Return (x, y) of the center of cell containing provided text 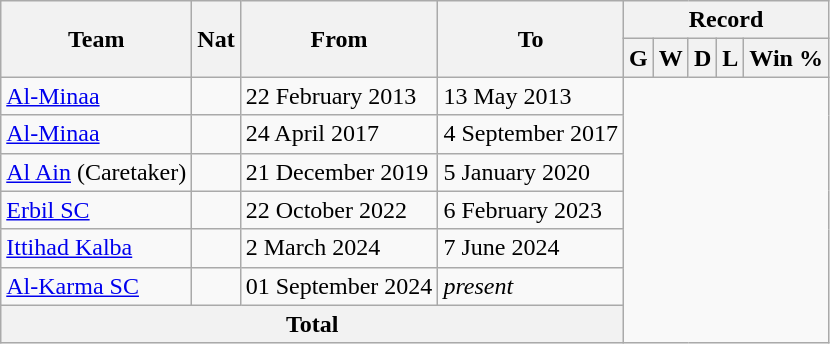
6 February 2023 (531, 210)
Nat (216, 39)
24 April 2017 (339, 134)
From (339, 39)
13 May 2013 (531, 96)
22 October 2022 (339, 210)
To (531, 39)
4 September 2017 (531, 134)
Record (726, 20)
G (639, 58)
Erbil SC (96, 210)
01 September 2024 (339, 286)
2 March 2024 (339, 248)
W (670, 58)
22 February 2013 (339, 96)
Al Ain (Caretaker) (96, 172)
21 December 2019 (339, 172)
Team (96, 39)
5 January 2020 (531, 172)
Ittihad Kalba (96, 248)
Al-Karma SC (96, 286)
present (531, 286)
Total (312, 324)
D (702, 58)
Win % (786, 58)
L (730, 58)
7 June 2024 (531, 248)
